Search for the cell housing the specified text and yield its [x, y] center coordinate. 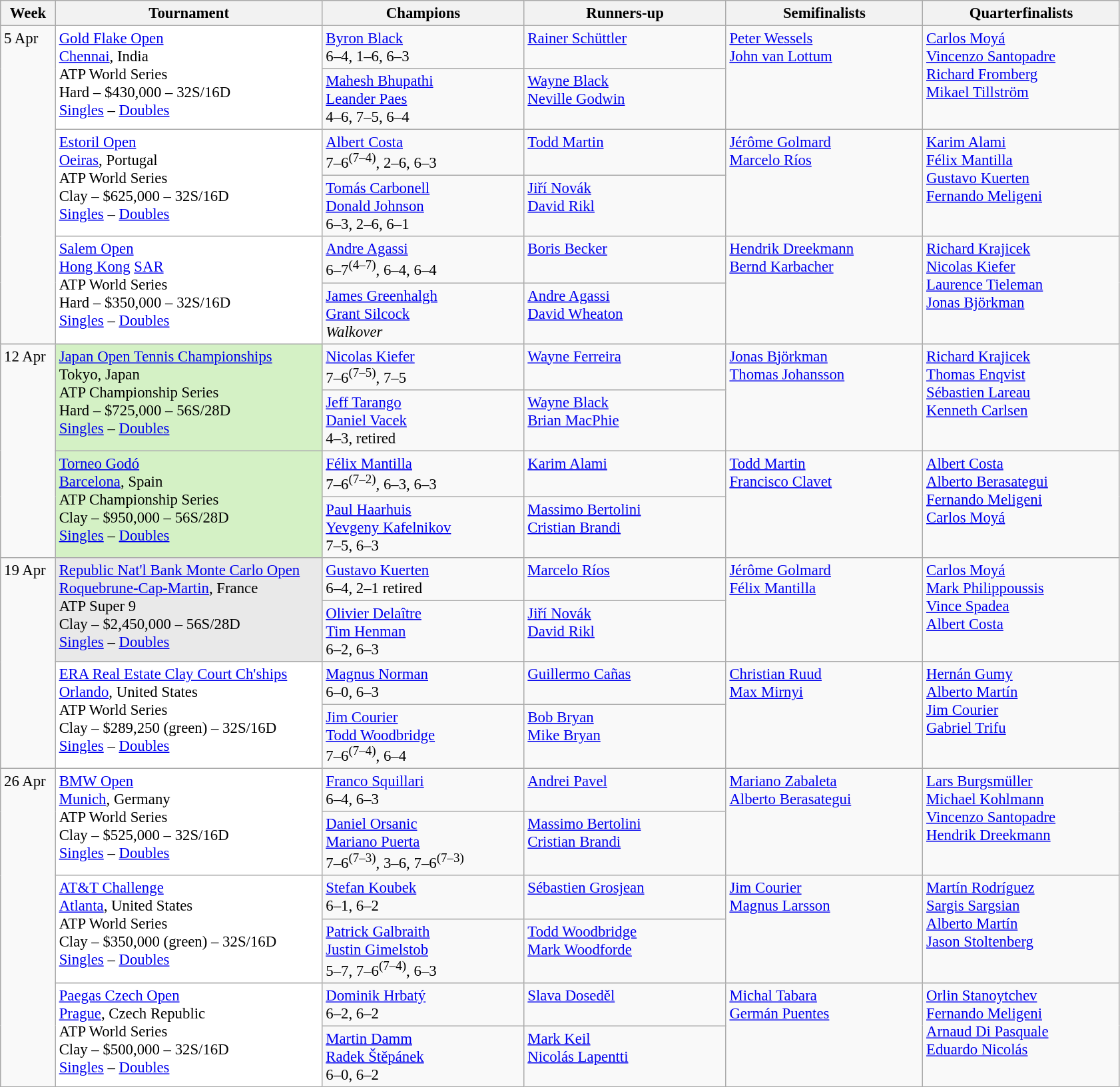
Peter Wessels John van Lottum [824, 78]
Orlin Stanoytchev Fernando Meligeni Arnaud Di Pasquale Eduardo Nicolás [1021, 1034]
Semifinalists [824, 13]
Olivier Delaître Tim Henman6–2, 6–3 [423, 631]
Christian Ruud Max Mirnyi [824, 715]
Franco Squillari6–4, 6–3 [423, 791]
Martín Rodríguez Sargis Sargsian Alberto Martín Jason Stoltenberg [1021, 929]
Salem Open Hong Kong SARATP World SeriesHard – $350,000 – 32S/16DSingles – Doubles [189, 290]
Republic Nat'l Bank Monte Carlo Open Roquebrune-Cap-Martin, FranceATP Super 9Clay – $2,450,000 – 56S/28DSingles – Doubles [189, 610]
Tomás Carbonell Donald Johnson6–3, 2–6, 6–1 [423, 206]
Gustavo Kuerten6–4, 2–1 retired [423, 579]
Champions [423, 13]
Bob Bryan Mike Bryan [625, 737]
Patrick Galbraith Justin Gimelstob5–7, 7–6(7–4), 6–3 [423, 951]
Martin Damm Radek Štěpánek6–0, 6–2 [423, 1056]
26 Apr [28, 928]
Richard Krajicek Nicolas Kiefer Laurence Tieleman Jonas Björkman [1021, 290]
Richard Krajicek Thomas Enqvist Sébastien Lareau Kenneth Carlsen [1021, 397]
Guillermo Cañas [625, 683]
Paegas Czech OpenPrague, Czech RepublicATP World SeriesClay – $500,000 – 32S/16DSingles – Doubles [189, 1034]
Marcelo Ríos [625, 579]
Lars Burgsmüller Michael Kohlmann Vincenzo Santopadre Hendrik Dreekmann [1021, 823]
Todd Martin [625, 153]
Hendrik Dreekmann Bernd Karbacher [824, 290]
Stefan Koubek6–1, 6–2 [423, 897]
Wayne Black Neville Godwin [625, 99]
Andre Agassi David Wheaton [625, 314]
Gold Flake Open Chennai, IndiaATP World SeriesHard – $430,000 – 32S/16DSingles – Doubles [189, 78]
Félix Mantilla7–6(7–2), 6–3, 6–3 [423, 474]
Jim Courier Magnus Larsson [824, 929]
ERA Real Estate Clay Court Ch'ships Orlando, United StatesATP World SeriesClay – $289,250 (green) – 32S/16DSingles – Doubles [189, 715]
Torneo GodóBarcelona, SpainATP Championship SeriesClay – $950,000 – 56S/28DSingles – Doubles [189, 505]
Daniel Orsanic Mariano Puerta7–6(7–3), 3–6, 7–6(7–3) [423, 843]
Carlos Moyá Mark Philippoussis Vince Spadea Albert Costa [1021, 610]
Byron Black6–4, 1–6, 6–3 [423, 48]
Week [28, 13]
Mark Keil Nicolás Lapentti [625, 1056]
Wayne Ferreira [625, 366]
Andrei Pavel [625, 791]
Todd Woodbridge Mark Woodforde [625, 951]
Paul Haarhuis Yevgeny Kafelnikov7–5, 6–3 [423, 527]
Albert Costa7–6(7–4), 2–6, 6–3 [423, 153]
Michal Tabara Germán Puentes [824, 1034]
Slava Doseděl [625, 1004]
BMW Open Munich, GermanyATP World SeriesClay – $525,000 – 32S/16DSingles – Doubles [189, 823]
5 Apr [28, 185]
Japan Open Tennis Championships Tokyo, JapanATP Championship SeriesHard – $725,000 – 56S/28DSingles – Doubles [189, 397]
Tournament [189, 13]
AT&T ChallengeAtlanta, United StatesATP World SeriesClay – $350,000 (green) – 32S/16DSingles – Doubles [189, 929]
Runners-up [625, 13]
Carlos Moyá Vincenzo Santopadre Richard Fromberg Mikael Tillström [1021, 78]
Magnus Norman6–0, 6–3 [423, 683]
Jonas Björkman Thomas Johansson [824, 397]
Jim Courier Todd Woodbridge7–6(7–4), 6–4 [423, 737]
Wayne Black Brian MacPhie [625, 420]
Boris Becker [625, 260]
Mariano Zabaleta Alberto Berasategui [824, 823]
Jérôme Golmard Félix Mantilla [824, 610]
19 Apr [28, 663]
Quarterfinalists [1021, 13]
Jeff Tarango Daniel Vacek4–3, retired [423, 420]
Albert Costa Alberto Berasategui Fernando Meligeni Carlos Moyá [1021, 505]
Sébastien Grosjean [625, 897]
Rainer Schüttler [625, 48]
Estoril Open Oeiras, PortugalATP World SeriesClay – $625,000 – 32S/16DSingles – Doubles [189, 184]
Todd Martin Francisco Clavet [824, 505]
James Greenhalgh Grant SilcockWalkover [423, 314]
Karim Alami [625, 474]
Hernán Gumy Alberto Martín Jim Courier Gabriel Trifu [1021, 715]
Dominik Hrbatý6–2, 6–2 [423, 1004]
Nicolas Kiefer7–6(7–5), 7–5 [423, 366]
12 Apr [28, 451]
Jérôme Golmard Marcelo Ríos [824, 184]
Karim Alami Félix Mantilla Gustavo Kuerten Fernando Meligeni [1021, 184]
Andre Agassi6–7(4–7), 6–4, 6–4 [423, 260]
Mahesh Bhupathi Leander Paes4–6, 7–5, 6–4 [423, 99]
